Return [X, Y] of the center of cell containing provided text 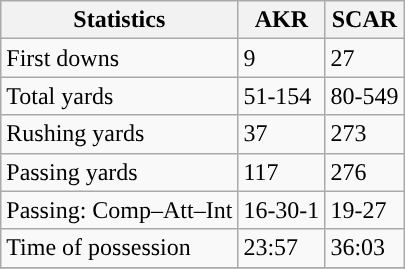
27 [364, 58]
37 [282, 134]
36:03 [364, 248]
19-27 [364, 210]
51-154 [282, 96]
First downs [120, 58]
276 [364, 172]
80-549 [364, 96]
23:57 [282, 248]
117 [282, 172]
273 [364, 134]
SCAR [364, 20]
Statistics [120, 20]
AKR [282, 20]
9 [282, 58]
Passing: Comp–Att–Int [120, 210]
Passing yards [120, 172]
Rushing yards [120, 134]
16-30-1 [282, 210]
Time of possession [120, 248]
Total yards [120, 96]
